Pinpoint the cell where the given text exists, returning its (x, y) midpoint coordinate. 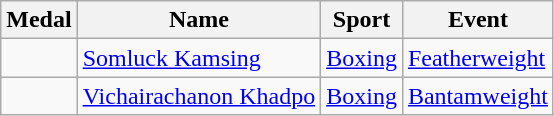
Vichairachanon Khadpo (199, 96)
Name (199, 20)
Medal (39, 20)
Featherweight (478, 58)
Event (478, 20)
Somluck Kamsing (199, 58)
Sport (362, 20)
Bantamweight (478, 96)
